Return (x, y) of the center of cell containing provided text 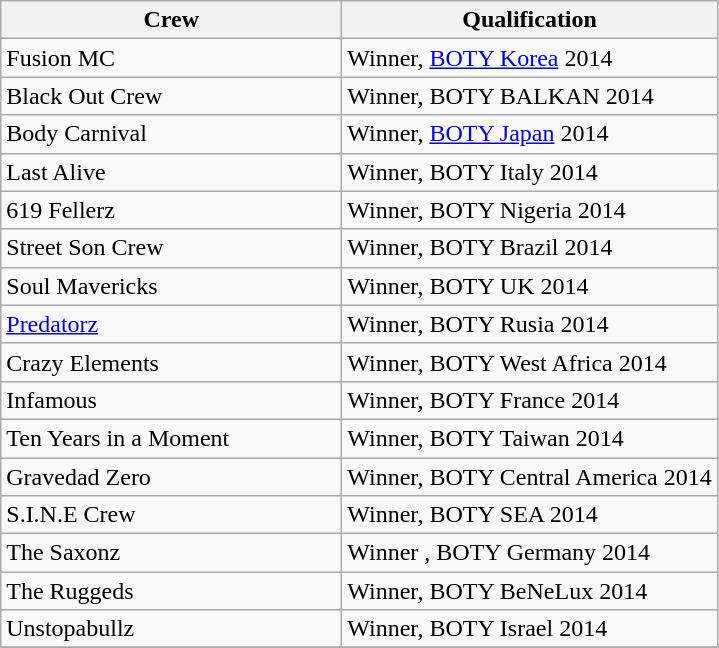
Crew (172, 20)
Black Out Crew (172, 96)
619 Fellerz (172, 210)
Winner, BOTY Korea 2014 (530, 58)
Predatorz (172, 324)
Fusion MC (172, 58)
Unstopabullz (172, 629)
Winner, BOTY BALKAN 2014 (530, 96)
Winner, BOTY Taiwan 2014 (530, 438)
Gravedad Zero (172, 477)
Ten Years in a Moment (172, 438)
Soul Mavericks (172, 286)
Crazy Elements (172, 362)
The Saxonz (172, 553)
Winner, BOTY Nigeria 2014 (530, 210)
The Ruggeds (172, 591)
S.I.N.E Crew (172, 515)
Winner, BOTY BeNeLux 2014 (530, 591)
Winner, BOTY UK 2014 (530, 286)
Last Alive (172, 172)
Street Son Crew (172, 248)
Infamous (172, 400)
Winner, BOTY SEA 2014 (530, 515)
Winner, BOTY West Africa 2014 (530, 362)
Qualification (530, 20)
Winner, BOTY France 2014 (530, 400)
Winner, BOTY Rusia 2014 (530, 324)
Winner, BOTY Israel 2014 (530, 629)
Winner, BOTY Italy 2014 (530, 172)
Winner , BOTY Germany 2014 (530, 553)
Winner, BOTY Central America 2014 (530, 477)
Winner, BOTY Japan 2014 (530, 134)
Winner, BOTY Brazil 2014 (530, 248)
Body Carnival (172, 134)
